Search for the cell housing the specified text and yield its (X, Y) center coordinate. 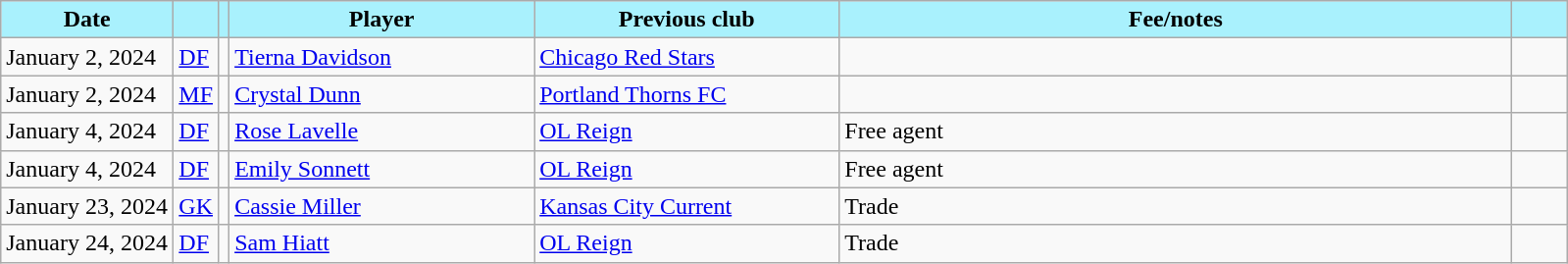
Chicago Red Stars (686, 57)
Date (87, 20)
January 23, 2024 (87, 206)
Rose Lavelle (382, 132)
Player (382, 20)
MF (196, 94)
GK (196, 206)
Crystal Dunn (382, 94)
Tierna Davidson (382, 57)
Cassie Miller (382, 206)
Portland Thorns FC (686, 94)
Fee/notes (1176, 20)
Sam Hiatt (382, 243)
January 24, 2024 (87, 243)
Emily Sonnett (382, 169)
Previous club (686, 20)
Kansas City Current (686, 206)
